Find where the given text appears and provide that cell's center as (x, y) coordinate. 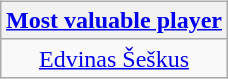
Most valuable player (114, 20)
Edvinas Šeškus (114, 58)
